Pinpoint the cell where the given text exists, returning its [x, y] midpoint coordinate. 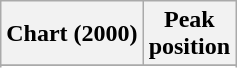
Chart (2000) [72, 34]
Peakposition [189, 34]
